Provide the [x, y] coordinate of the cell's center where the given text is located.  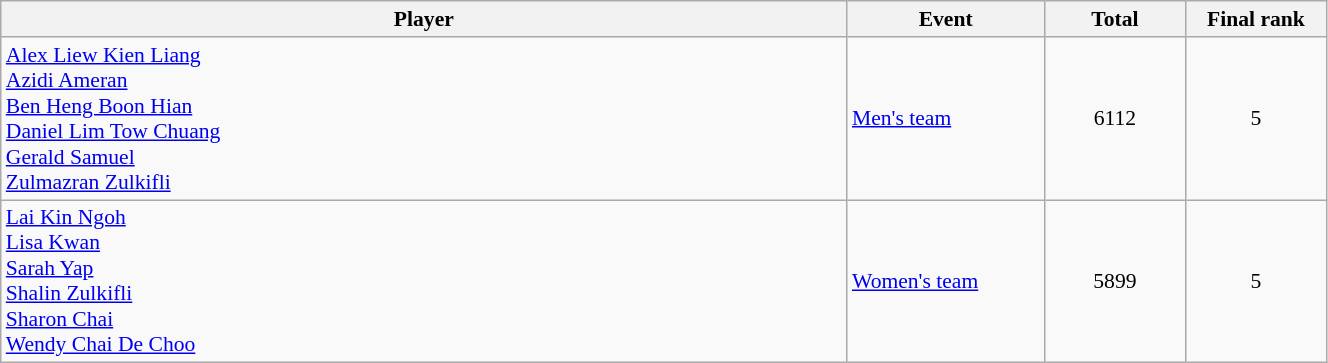
Alex Liew Kien LiangAzidi AmeranBen Heng Boon HianDaniel Lim Tow ChuangGerald SamuelZulmazran Zulkifli [424, 118]
Event [946, 19]
Final rank [1256, 19]
6112 [1114, 118]
Men's team [946, 118]
5899 [1114, 282]
Women's team [946, 282]
Lai Kin NgohLisa KwanSarah YapShalin ZulkifliSharon ChaiWendy Chai De Choo [424, 282]
Total [1114, 19]
Player [424, 19]
